Output the [X, Y] coordinate of the center of the cell containing the given text.  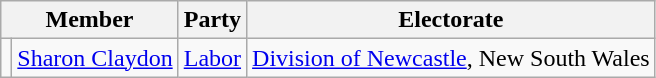
Party [212, 20]
Member [90, 20]
Sharon Claydon [95, 58]
Labor [212, 58]
Electorate [452, 20]
Division of Newcastle, New South Wales [452, 58]
